Return [x, y] of the center of cell containing provided text 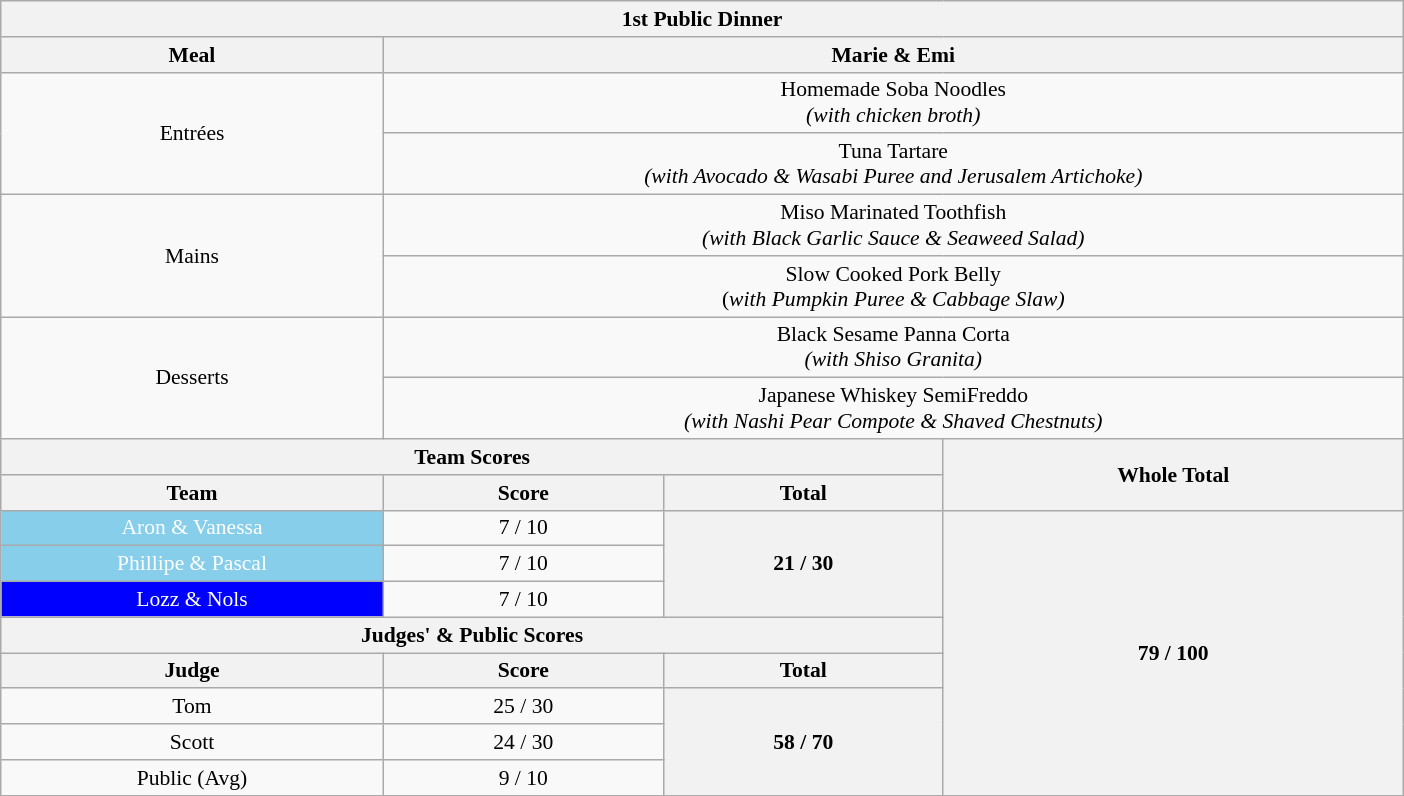
Japanese Whiskey SemiFreddo(with Nashi Pear Compote & Shaved Chestnuts) [893, 408]
Black Sesame Panna Corta(with Shiso Granita) [893, 348]
9 / 10 [523, 778]
1st Public Dinner [702, 19]
Tom [192, 707]
Phillipe & Pascal [192, 564]
Entrées [192, 133]
Marie & Emi [893, 55]
Tuna Tartare(with Avocado & Wasabi Puree and Jerusalem Artichoke) [893, 164]
79 / 100 [1173, 652]
58 / 70 [803, 742]
Aron & Vanessa [192, 528]
Public (Avg) [192, 778]
25 / 30 [523, 707]
Mains [192, 256]
24 / 30 [523, 742]
Lozz & Nols [192, 600]
Judges' & Public Scores [472, 635]
Scott [192, 742]
Homemade Soba Noodles(with chicken broth) [893, 102]
Desserts [192, 378]
Whole Total [1173, 474]
Meal [192, 55]
Judge [192, 671]
Miso Marinated Toothfish(with Black Garlic Sauce & Seaweed Salad) [893, 226]
Team Scores [472, 457]
Team [192, 493]
Slow Cooked Pork Belly(with Pumpkin Puree & Cabbage Slaw) [893, 286]
21 / 30 [803, 564]
